Determine the (x, y) coordinate at the center of the cell enclosing the given text.  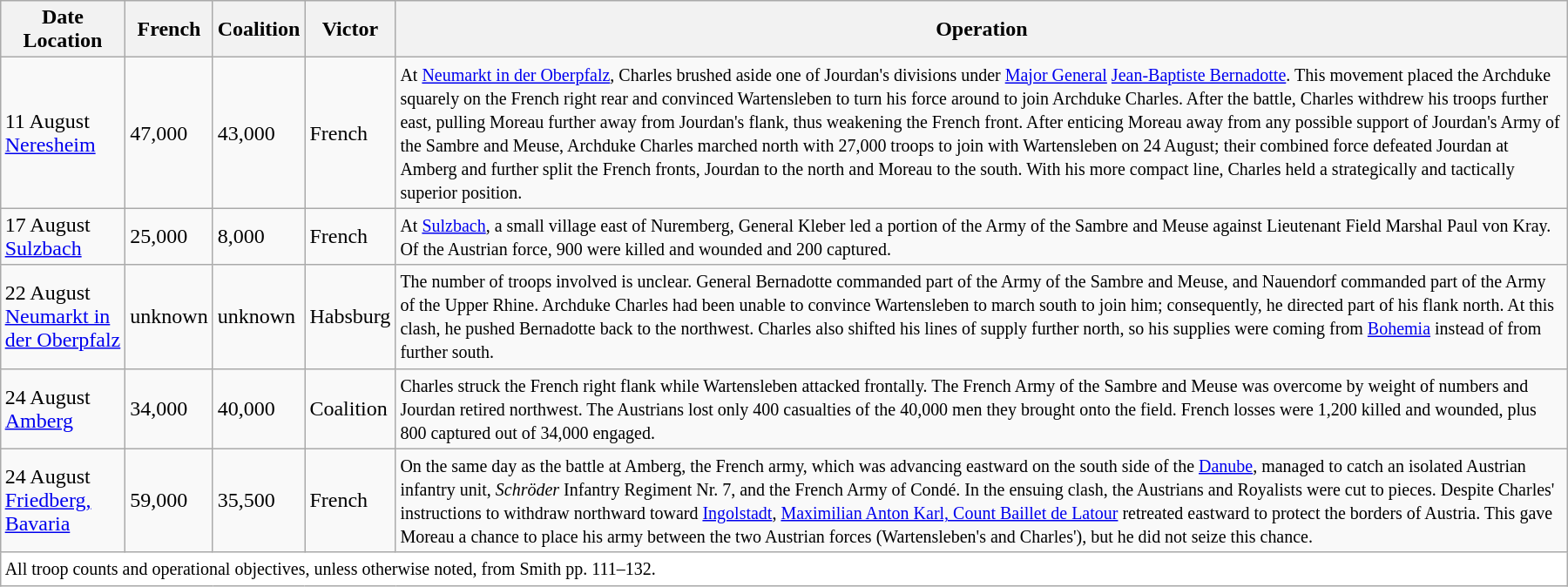
40,000 (259, 408)
8,000 (259, 237)
25,000 (169, 237)
34,000 (169, 408)
11 August Neresheim (63, 132)
24 AugustAmberg (63, 408)
35,500 (259, 500)
Habsburg (350, 317)
17 August Sulzbach (63, 237)
Date Location (63, 30)
24 August Friedberg, Bavaria (63, 500)
22 August Neumarkt in der Oberpfalz (63, 317)
All troop counts and operational objectives, unless otherwise noted, from Smith pp. 111–132. (784, 569)
Victor (350, 30)
47,000 (169, 132)
Operation (982, 30)
43,000 (259, 132)
59,000 (169, 500)
